Output the [X, Y] coordinate of the center of the cell containing the given text.  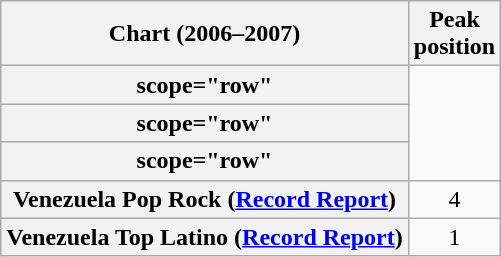
Venezuela Pop Rock (Record Report) [205, 199]
Peakposition [454, 34]
Chart (2006–2007) [205, 34]
4 [454, 199]
Venezuela Top Latino (Record Report) [205, 237]
1 [454, 237]
